Scan for the cell matching the given text and deliver its [X, Y] coordinate at center. 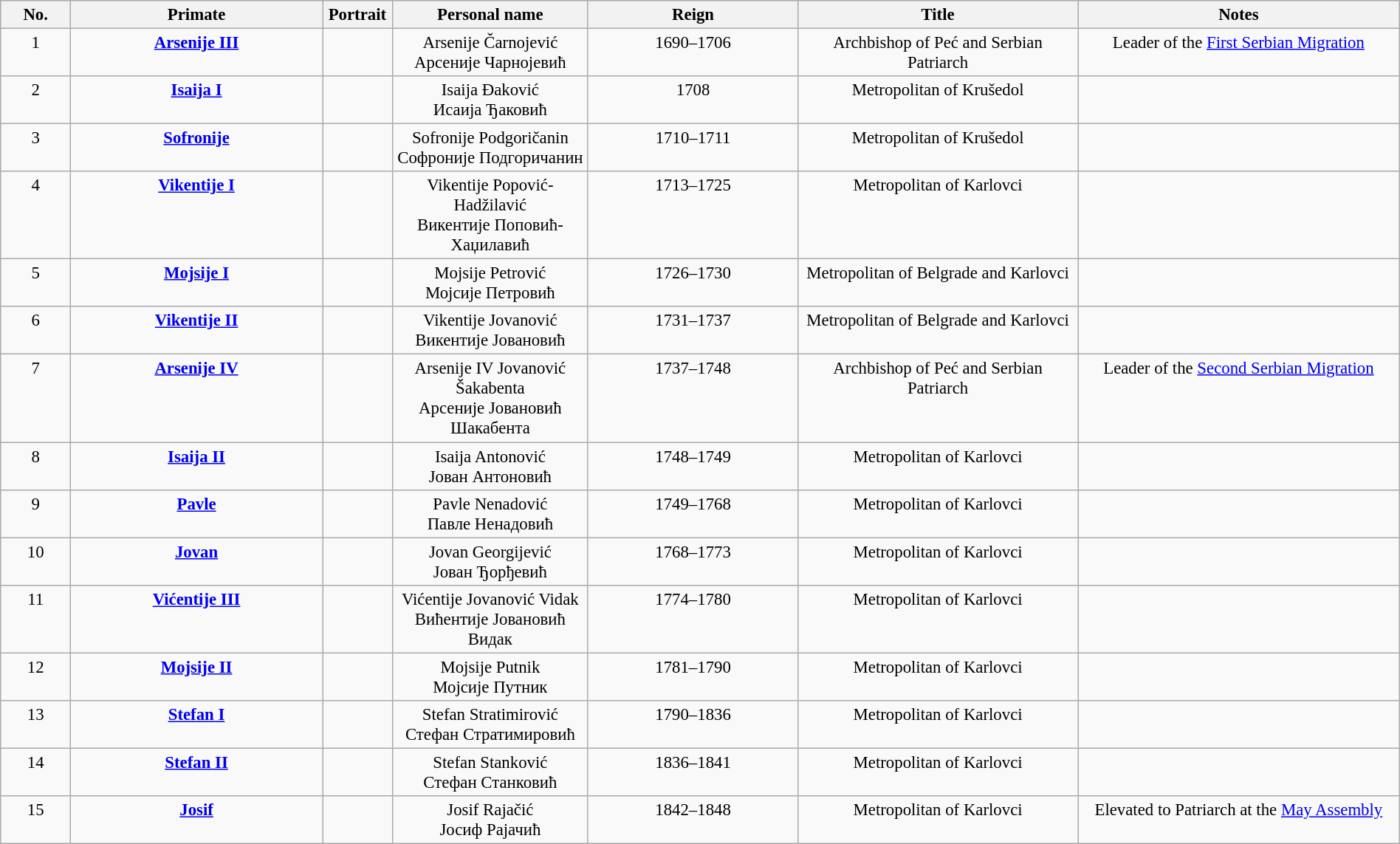
Isaija AntonovićЈован Антоновић [490, 467]
8 [35, 467]
Primate [196, 15]
Mojsije II [196, 676]
Arsenije ČarnojevićАрсеније Чарнојевић [490, 53]
Notes [1239, 15]
Sofronije PodgoričaninСофроније Подгоричанин [490, 148]
11 [35, 619]
Pavle [196, 514]
No. [35, 15]
1713–1725 [693, 216]
Vićentije Jovanović VidakВићентије Јовановић Видак [490, 619]
Mojsije PetrovićМојсије Петровић [490, 284]
10 [35, 561]
Elevated to Patriarch at the May Assembly [1239, 820]
Leader of the Second Serbian Migration [1239, 399]
1774–1780 [693, 619]
Leader of the First Serbian Migration [1239, 53]
1836–1841 [693, 772]
Stefan I [196, 725]
Sofronije [196, 148]
Isaija I [196, 100]
Jovan [196, 561]
6 [35, 331]
4 [35, 216]
7 [35, 399]
Mojsije PutnikМојсије Путник [490, 676]
1731–1737 [693, 331]
Reign [693, 15]
Vićentije III [196, 619]
1 [35, 53]
5 [35, 284]
Vikentije II [196, 331]
Josif [196, 820]
1710–1711 [693, 148]
1781–1790 [693, 676]
3 [35, 148]
Stefan II [196, 772]
13 [35, 725]
12 [35, 676]
Vikentije Popović-HadžilavićВикентије Поповић-Хаџилавић [490, 216]
1768–1773 [693, 561]
1842–1848 [693, 820]
Stefan StratimirovićСтефан Стратимировић [490, 725]
1748–1749 [693, 467]
Arsenije IV [196, 399]
2 [35, 100]
1737–1748 [693, 399]
Jovan GeorgijevićЈован Ђорђевић [490, 561]
Vikentije I [196, 216]
Personal name [490, 15]
15 [35, 820]
1749–1768 [693, 514]
Isaija ĐakovićИсаија Ђаковић [490, 100]
9 [35, 514]
Stefan StankovićСтефан Станковић [490, 772]
Arsenije IV Jovanović ŠakabentaАрсеније Јовановић Шакабента [490, 399]
Vikentije JovanovićВикентије Јовановић [490, 331]
Title [938, 15]
Isaija II [196, 467]
Mojsije I [196, 284]
1790–1836 [693, 725]
Pavle NenadovićПавле Ненадовић [490, 514]
Josif RajačićЈосиф Рајачић [490, 820]
Arsenije III [196, 53]
Portrait [357, 15]
1708 [693, 100]
1690–1706 [693, 53]
1726–1730 [693, 284]
14 [35, 772]
